Identify which cell holds the provided text, then report its (X, Y) central coordinate. 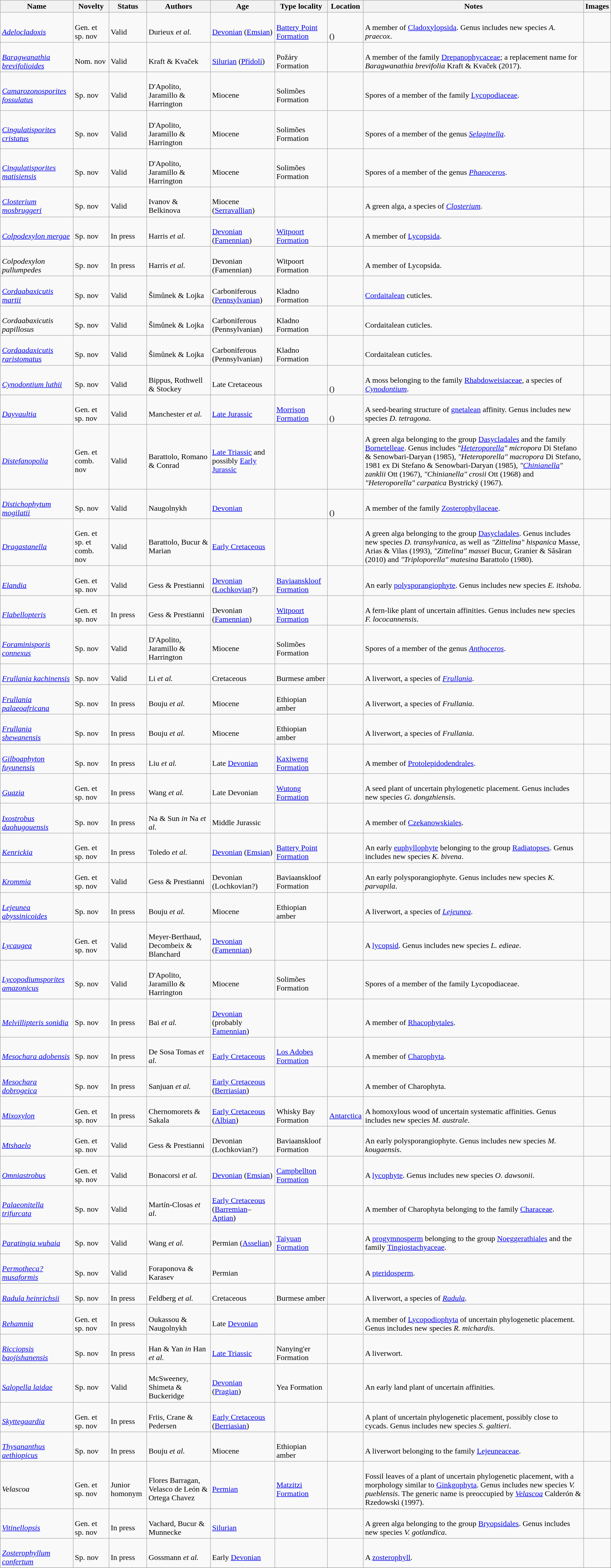
A member of Lycopodiophyta of uncertain phylogenetic placement. Genus includes new species R. michardis. (474, 1319)
Chernomorets & Sakala (179, 1111)
Cordaabaxicutis papillosus (37, 321)
An early polysporangiophyte. Genus includes new species K. parvapila. (474, 877)
Miocene (Serravallian) (242, 202)
Campbellton Formation (301, 1171)
Kaxiweng Formation (301, 759)
Barattolo, Romano & Conrad (179, 457)
Cynodontium luthii (37, 380)
Skyttegaardia (37, 1417)
A liverwort, a species of Lejeunea. (474, 907)
Frullania shewanensis (37, 729)
Whisky Bay Formation (301, 1111)
De Sosa Tomas et al. (179, 1052)
Ivanov & Belkinova (179, 202)
A member of the family Drepanophycaceae; a replacement name for Baragwanathia brevifolia Kraft & Kvaček (2017). (474, 57)
Early Cretaceous (Barremian–Aptian) (242, 1205)
Type locality (301, 6)
Kenrickia (37, 848)
Authors (179, 6)
Gossmann et al. (179, 1553)
Antarctica (345, 1111)
McSweeney, Shimeta & Buckeridge (179, 1383)
Velascoa (37, 1485)
Gilboaphyton fuyunensis (37, 759)
Ixostrobus daohugouensis (37, 818)
A member of Rhacophytales. (474, 1018)
Kraft & Kvaček (179, 57)
An early euphyllophyte belonging to the group Radiatopses. Genus includes new species K. bivena. (474, 848)
Bai et al. (179, 1018)
Morrison Formation (301, 410)
Ricciopsis baojishanensis (37, 1349)
Devonian (probably Famennian) (242, 1018)
Palaeonitella trifurcata (37, 1205)
Paratingia wuhaia (37, 1239)
Dragastanella (37, 542)
A liverwort, a species of Radula. (474, 1294)
Nanying'er Formation (301, 1349)
Sanjuan et al. (179, 1082)
A member of the family Zosterophyllaceae. (474, 504)
Late Triassic and possibly Early Jurassic (242, 457)
A pteridosperm. (474, 1268)
Adelocladoxis (37, 27)
Mtshaelo (37, 1141)
Krommia (37, 877)
Thysananthus aethiopicus (37, 1447)
An early polysporangiophyte. Genus includes new species M. kougaensis. (474, 1141)
Novelty (91, 6)
A green alga, a species of Closterium. (474, 202)
A lycophyte. Genus includes new species O. dawsonii. (474, 1171)
Permian (Asselian) (242, 1239)
Early Devonian (242, 1553)
A seed-bearing structure of gnetalean affinity. Genus includes new species D. tetragona. (474, 410)
Toledo et al. (179, 848)
Spores of a member of the genus Selaginella. (474, 130)
Liu et al. (179, 759)
Lejeunea abyssinicoides (37, 907)
Age (242, 6)
Distichophytum mogilatii (37, 504)
A zosterophyll. (474, 1553)
Colpodexylon mergae (37, 232)
Name (37, 6)
A green alga belonging to the group Bryopsidales. Genus includes new species V. gotlandica. (474, 1524)
Frullania kachinensis (37, 674)
Mesochara adobensis (37, 1052)
Barattolo, Bucur & Marian (179, 542)
A member of Cladoxylopsida. Genus includes new species A. praecox. (474, 27)
A progymnosperm belonging to the group Noeggerathiales and the family Tingiostachyaceae. (474, 1239)
Flabellopteris (37, 610)
Gen. et comb. nov (91, 457)
Devonian (242, 504)
Rehamnia (37, 1319)
Han & Yan in Han et al. (179, 1349)
An early land plant of uncertain affinities. (474, 1383)
Radula heinrichsii (37, 1294)
Dayvaultia (37, 410)
Yea Formation (301, 1383)
Permotheca? musaformis (37, 1268)
Na & Sun in Na et al. (179, 818)
Durieux et al. (179, 27)
Oukassou & Naugolnykh (179, 1319)
A homoxylous wood of uncertain systematic affinities. Genus includes new species M. australe. (474, 1111)
Nom. nov (91, 57)
Distefanopolia (37, 457)
Silurian (242, 1524)
Melvillipteris sonidia (37, 1018)
An early polysporangiophyte. Genus includes new species E. itshoba. (474, 581)
Matzitzi Formation (301, 1485)
Taiyuan Formation (301, 1239)
Lycopodiumsporites amazonicus (37, 980)
Feldberg et al. (179, 1294)
Images (597, 6)
Late Triassic (242, 1349)
Li et al. (179, 674)
Late Cretaceous (242, 380)
Manchester et al. (179, 410)
A plant of uncertain phylogenetic placement, possibly close to cycads. Genus includes new species S. galtieri. (474, 1417)
Middle Jurassic (242, 818)
Silurian (Přídolí) (242, 57)
Status (128, 6)
A member of Czekanowskiales. (474, 818)
Martín-Closas et al. (179, 1205)
A liverwort belonging to the family Lejeuneaceae. (474, 1447)
Lycaugea (37, 942)
Friis, Crane & Pedersen (179, 1417)
Salopella laidae (37, 1383)
A member of Protolepidodendrales. (474, 759)
Spores of a member of the genus Anthoceros. (474, 644)
Foraminisporis connexus (37, 644)
Cingulatisporites cristatus (37, 130)
Cordaabaxicutis martii (37, 291)
Devonian (Pragian) (242, 1383)
Camarozonosporites fossulatus (37, 91)
Požáry Formation (301, 57)
Vitinellopsis (37, 1524)
Spores of a member of the genus Phaeoceros. (474, 168)
Location (345, 6)
Flores Barragan, Velasco de León & Ortega Chavez (179, 1485)
Vachard, Bucur & Munnecke (179, 1524)
Mixoxylon (37, 1111)
Wutong Formation (301, 788)
Early Cretaceous (Albian) (242, 1111)
Cordaadaxicutis raristomatus (37, 350)
Bippus, Rothwell & Stockey (179, 380)
Gen. et sp. et comb. nov (91, 542)
Frullania palaeoafricana (37, 699)
Meyer-Berthaud, Decombeix & Blanchard (179, 942)
Baragwanathia brevifolioides (37, 57)
A member of Charophyta belonging to the family Characeae. (474, 1205)
Naugolnykh (179, 504)
Bonacorsi et al. (179, 1171)
A lycopsid. Genus includes new species L. edieae. (474, 942)
Closterium mosbruggeri (37, 202)
Late Jurassic (242, 410)
A fern-like plant of uncertain affinities. Genus includes new species F. lococannensis. (474, 610)
A seed plant of uncertain phylogenetic placement. Genus includes new species G. dongzhiensis. (474, 788)
Mesochara dobrogeica (37, 1082)
Colpodexylon pullumpedes (37, 261)
Cingulatisporites matisiensis (37, 168)
Zosterophyllum confertum (37, 1553)
Notes (474, 6)
Elandia (37, 581)
Omniastrobus (37, 1171)
A moss belonging to the family Rhabdoweisiaceae, a species of Cynodontium. (474, 380)
Guazia (37, 788)
Foraponova & Karasev (179, 1268)
Junior homonym (128, 1485)
A liverwort. (474, 1349)
Los Adobes Formation (301, 1052)
